Capture the cell that displays the provided text and extract its (x, y) central coordinate. 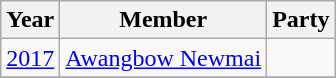
Awangbow Newmai (164, 58)
2017 (30, 58)
Party (301, 20)
Member (164, 20)
Year (30, 20)
